Extract the [x, y] coordinate from the center of the cell holding the provided text.  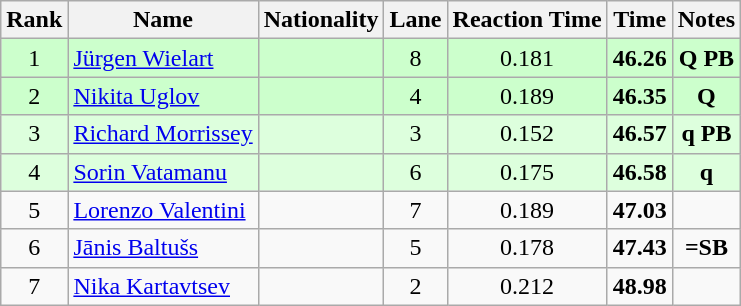
Reaction Time [527, 20]
Time [640, 20]
0.178 [527, 248]
0.181 [527, 58]
Name [163, 20]
Lorenzo Valentini [163, 210]
Jürgen Wielart [163, 58]
Richard Morrissey [163, 134]
46.58 [640, 172]
0.175 [527, 172]
Jānis Baltušs [163, 248]
Notes [706, 20]
47.03 [640, 210]
46.26 [640, 58]
1 [34, 58]
48.98 [640, 286]
0.152 [527, 134]
=SB [706, 248]
Sorin Vatamanu [163, 172]
q PB [706, 134]
Q PB [706, 58]
0.212 [527, 286]
47.43 [640, 248]
Nika Kartavtsev [163, 286]
8 [416, 58]
Lane [416, 20]
Rank [34, 20]
Nikita Uglov [163, 96]
46.35 [640, 96]
q [706, 172]
46.57 [640, 134]
Nationality [321, 20]
Q [706, 96]
